Find where the given text appears and provide that cell's center as [x, y] coordinate. 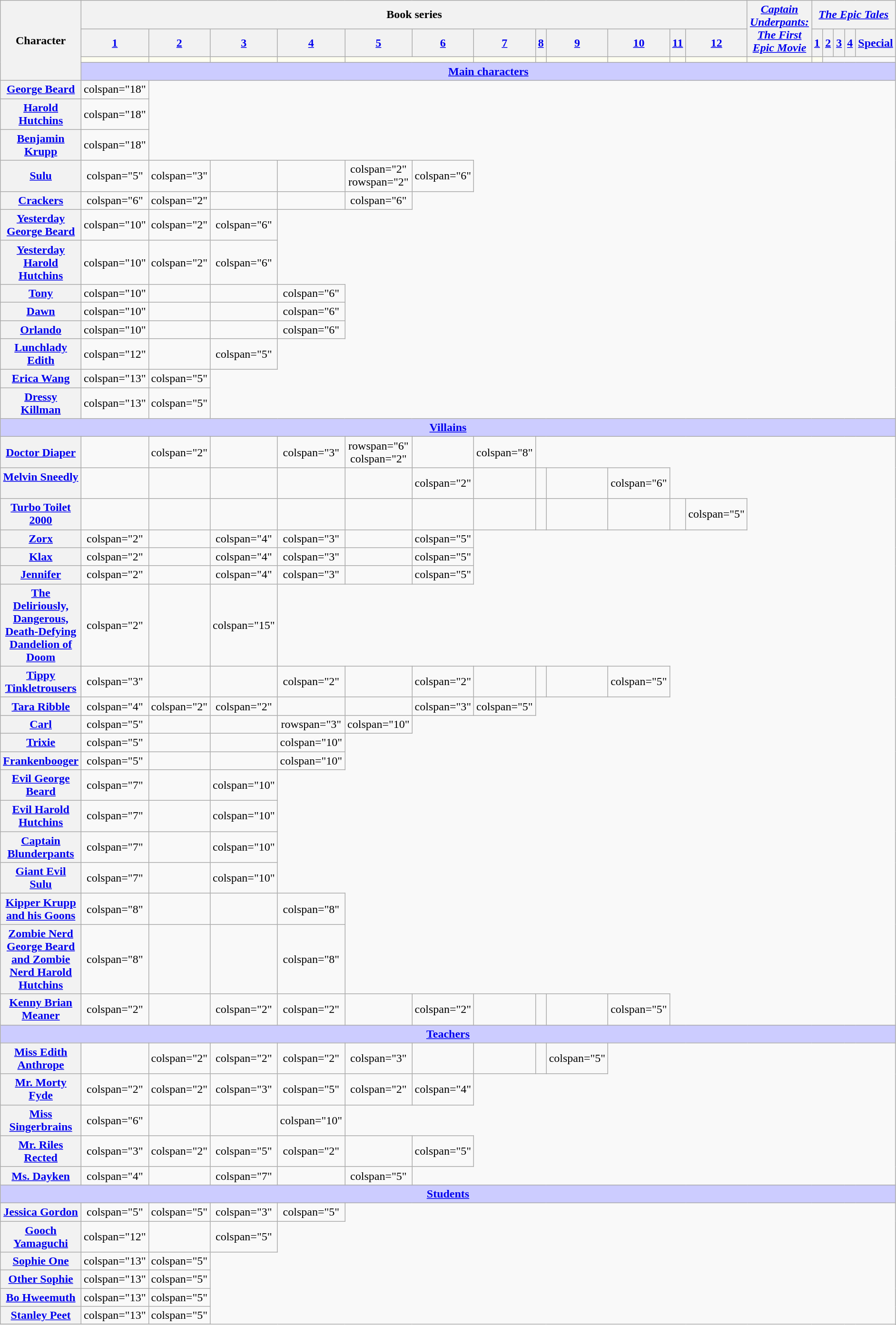
Gooch Yamaguchi [41, 1236]
Students [448, 1194]
Kenny Brian Meaner [41, 1010]
Jessica Gordon [41, 1212]
Benjamin Krupp [41, 145]
colspan="2" rowspan="2" [379, 176]
Special [876, 43]
Trixie [41, 742]
Villains [448, 428]
Frankenbooger [41, 761]
9 [577, 43]
Zorx [41, 539]
11 [678, 43]
Doctor Diaper [41, 452]
Lunchlady Edith [41, 354]
Zombie Nerd George Beard and Zombie Nerd Harold Hutchins [41, 959]
Captain Underpants: The First Epic Movie [779, 29]
Character [41, 40]
colspan="15" [244, 625]
The Deliriously, Dangerous, Death-Defying Dandelion of Doom [41, 625]
Miss Singerbrains [41, 1120]
Miss Edith Anthrope [41, 1058]
rowspan="6" colspan="2" [379, 452]
Stanley Peet [41, 1315]
Book series [414, 15]
Klax [41, 557]
Mr. Morty Fyde [41, 1089]
Sulu [41, 176]
12 [717, 43]
10 [639, 43]
Other Sophie [41, 1279]
Tara Ribble [41, 706]
Crackers [41, 200]
Evil George Beard [41, 785]
Orlando [41, 330]
Tony [41, 293]
Evil Harold Hutchins [41, 816]
7 [505, 43]
Jennifer [41, 575]
Bo Hweemuth [41, 1297]
Dressy Killman [41, 403]
George Beard [41, 89]
Teachers [448, 1034]
Harold Hutchins [41, 114]
Melvin Sneedly [41, 483]
Sophie One [41, 1261]
8 [541, 43]
Turbo Toilet 2000 [41, 514]
Giant Evil Sulu [41, 878]
6 [443, 43]
Erica Wang [41, 379]
Yesterday Harold Hutchins [41, 262]
Tippy Tinkletrousers [41, 681]
Main characters [488, 71]
Yesterday George Beard [41, 225]
The Epic Tales [854, 15]
Dawn [41, 311]
5 [379, 43]
Carl [41, 724]
Mr. Riles Rected [41, 1151]
rowspan="3" [311, 724]
Kipper Krupp and his Goons [41, 909]
Captain Blunderpants [41, 847]
Ms. Dayken [41, 1176]
